Capture the cell that displays the provided text and extract its (X, Y) central coordinate. 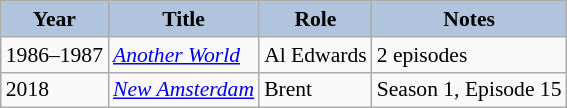
Season 1, Episode 15 (470, 90)
2018 (54, 90)
Year (54, 19)
Title (184, 19)
Another World (184, 55)
1986–1987 (54, 55)
Al Edwards (316, 55)
Notes (470, 19)
2 episodes (470, 55)
New Amsterdam (184, 90)
Brent (316, 90)
Role (316, 19)
